Locate the cell with the specified text and output its [X, Y] center coordinate. 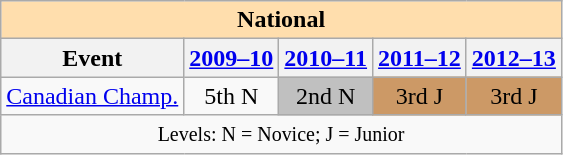
2nd N [326, 96]
5th N [232, 96]
2009–10 [232, 58]
Levels: N = Novice; J = Junior [282, 134]
2011–12 [420, 58]
2012–13 [514, 58]
2010–11 [326, 58]
Event [92, 58]
Canadian Champ. [92, 96]
National [282, 20]
